Locate the cell with the specified text and output its (x, y) center coordinate. 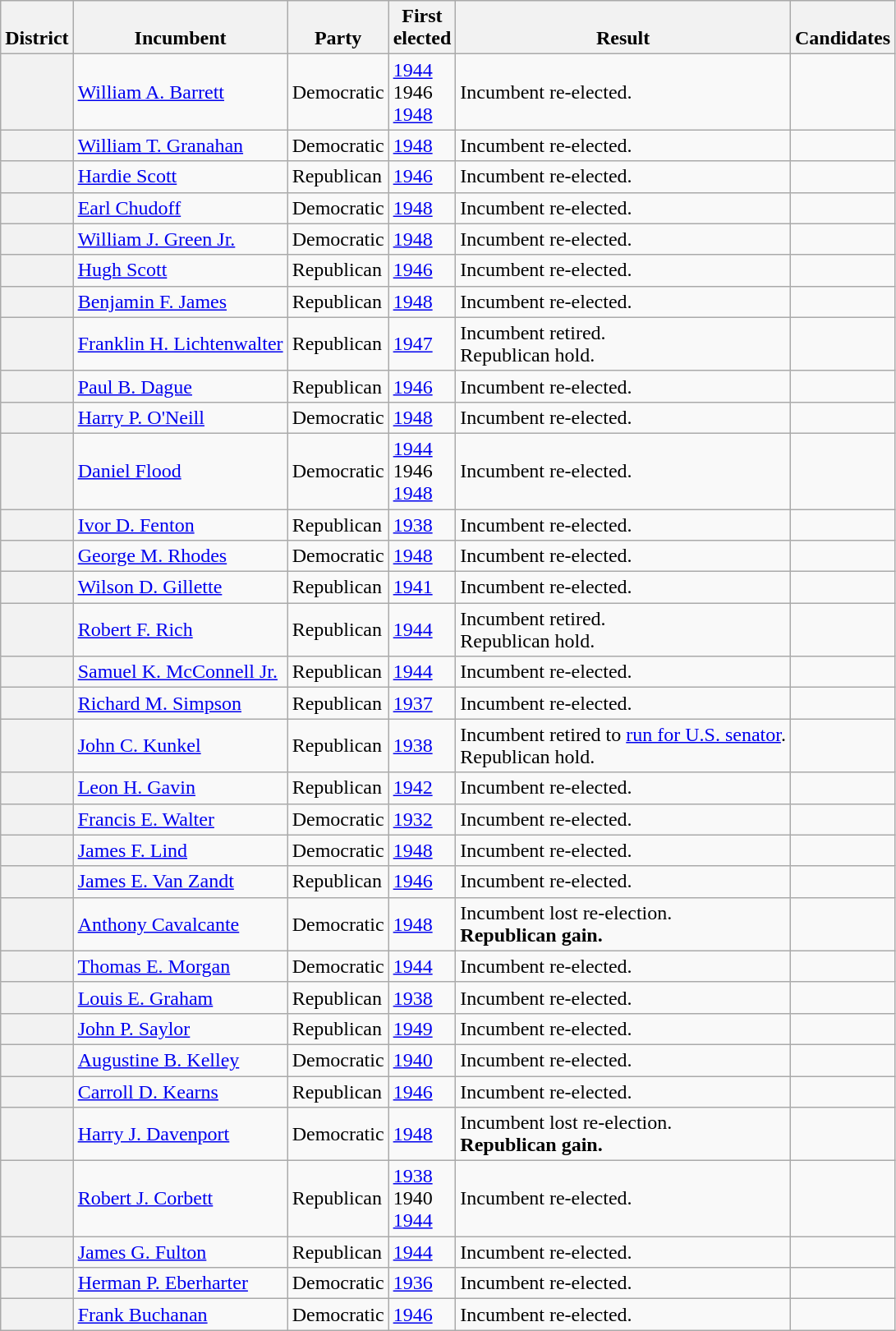
Party (338, 28)
1936 (422, 1283)
William J. Green Jr. (181, 239)
Frank Buchanan (181, 1315)
Franklin H. Lichtenwalter (181, 343)
Hugh Scott (181, 270)
Ivor D. Fenton (181, 525)
District (37, 28)
James G. Fulton (181, 1252)
Carroll D. Kearns (181, 1092)
James F. Lind (181, 850)
Wilson D. Gillette (181, 587)
Daniel Flood (181, 471)
Harry P. O'Neill (181, 417)
Candidates (843, 28)
Richard M. Simpson (181, 703)
James E. Van Zandt (181, 882)
1932 (422, 819)
Thomas E. Morgan (181, 966)
Francis E. Walter (181, 819)
Incumbent (181, 28)
Paul B. Dague (181, 386)
John P. Saylor (181, 1029)
Harry J. Davenport (181, 1134)
Louis E. Graham (181, 997)
Incumbent retired to run for U.S. senator.Republican hold. (623, 746)
William A. Barrett (181, 92)
1941 (422, 587)
Earl Chudoff (181, 208)
Samuel K. McConnell Jr. (181, 672)
1937 (422, 703)
19381940 1944 (422, 1199)
Benjamin F. James (181, 302)
Firstelected (422, 28)
1949 (422, 1029)
Result (623, 28)
Leon H. Gavin (181, 788)
1942 (422, 788)
George M. Rhodes (181, 556)
Anthony Cavalcante (181, 923)
Augustine B. Kelley (181, 1060)
1940 (422, 1060)
Robert J. Corbett (181, 1199)
William T. Granahan (181, 145)
Hardie Scott (181, 177)
Robert F. Rich (181, 629)
1947 (422, 343)
John C. Kunkel (181, 746)
Herman P. Eberharter (181, 1283)
